Extract the [x, y] coordinate from the center of the cell holding the provided text.  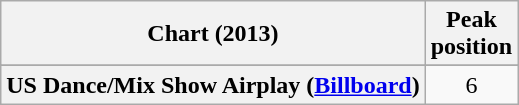
US Dance/Mix Show Airplay (Billboard) [213, 85]
Chart (2013) [213, 34]
Peakposition [471, 34]
6 [471, 85]
